Provide the [x, y] coordinate of the cell's center where the given text is located.  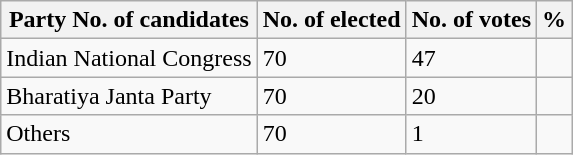
No. of votes [471, 20]
Indian National Congress [129, 58]
47 [471, 58]
% [554, 20]
Others [129, 134]
20 [471, 96]
No. of elected [332, 20]
1 [471, 134]
Party No. of candidates [129, 20]
Bharatiya Janta Party [129, 96]
